For the text-containing cell, return its midpoint in [X, Y] coordinate format. 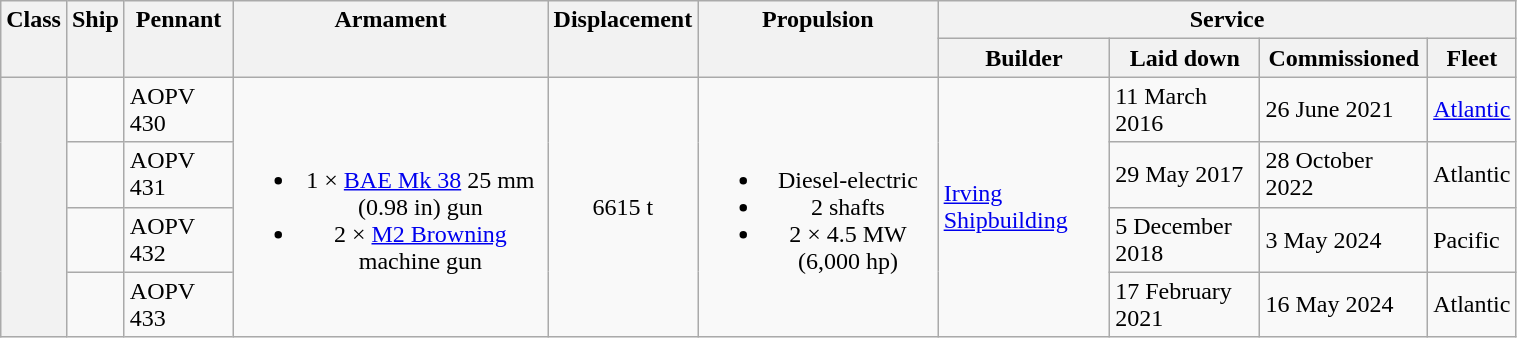
16 May 2024 [1344, 304]
Commissioned [1344, 58]
AOPV 430 [178, 110]
6615 t [623, 207]
17 February 2021 [1185, 304]
AOPV 432 [178, 240]
Class [34, 39]
28 October 2022 [1344, 174]
Displacement [623, 39]
1 × BAE Mk 38 25 mm (0.98 in) gun2 × M2 Browning machine gun [390, 207]
5 December 2018 [1185, 240]
26 June 2021 [1344, 110]
Pacific [1472, 240]
Propulsion [818, 39]
Ship [95, 39]
Builder [1024, 58]
Pennant [178, 39]
AOPV 431 [178, 174]
Diesel-electric2 shafts2 × 4.5 MW (6,000 hp) [818, 207]
11 March 2016 [1185, 110]
Irving Shipbuilding [1024, 207]
29 May 2017 [1185, 174]
Armament [390, 39]
Service [1227, 20]
Laid down [1185, 58]
AOPV 433 [178, 304]
3 May 2024 [1344, 240]
Fleet [1472, 58]
